Detect which cell encompasses the target text, then output its (X, Y) center coordinate. 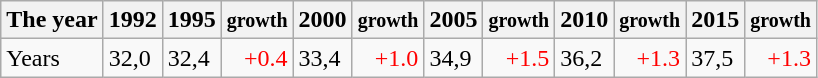
+1.0 (388, 58)
34,9 (454, 58)
32,0 (132, 58)
Years (52, 58)
2005 (454, 20)
+1.5 (519, 58)
2015 (716, 20)
1992 (132, 20)
1995 (192, 20)
32,4 (192, 58)
+0.4 (257, 58)
2000 (322, 20)
36,2 (584, 58)
33,4 (322, 58)
2010 (584, 20)
37,5 (716, 58)
The year (52, 20)
